Locate the cell with the specified text and output its (X, Y) center coordinate. 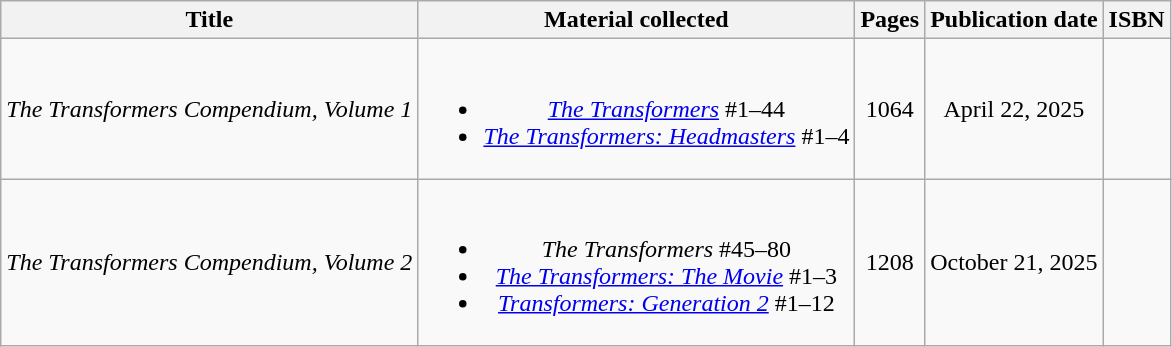
Pages (890, 20)
April 22, 2025 (1014, 109)
The Transformers #45–80The Transformers: The Movie #1–3Transformers: Generation 2 #1–12 (636, 262)
The Transformers #1–44The Transformers: Headmasters #1–4 (636, 109)
The Transformers Compendium, Volume 1 (210, 109)
The Transformers Compendium, Volume 2 (210, 262)
1208 (890, 262)
1064 (890, 109)
Title (210, 20)
ISBN (1136, 20)
Material collected (636, 20)
Publication date (1014, 20)
October 21, 2025 (1014, 262)
